Provide the (X, Y) coordinate of the cell's center where the given text is located.  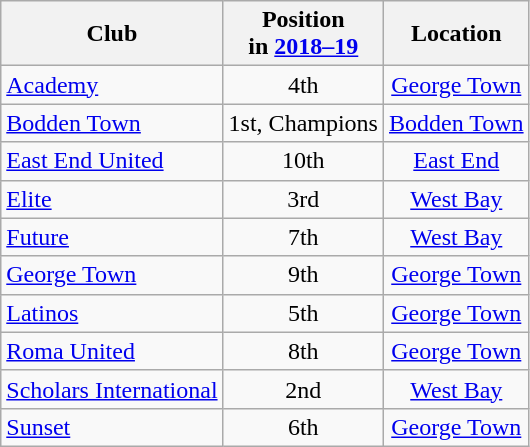
10th (303, 161)
7th (303, 237)
Club (112, 34)
Academy (112, 85)
6th (303, 427)
Latinos (112, 313)
Scholars International (112, 389)
8th (303, 351)
1st, Champions (303, 123)
Elite (112, 199)
Roma United (112, 351)
Location (456, 34)
Positionin 2018–19 (303, 34)
Future (112, 237)
9th (303, 275)
East End United (112, 161)
3rd (303, 199)
5th (303, 313)
Sunset (112, 427)
4th (303, 85)
2nd (303, 389)
East End (456, 161)
